Search for the cell housing the specified text and yield its [X, Y] center coordinate. 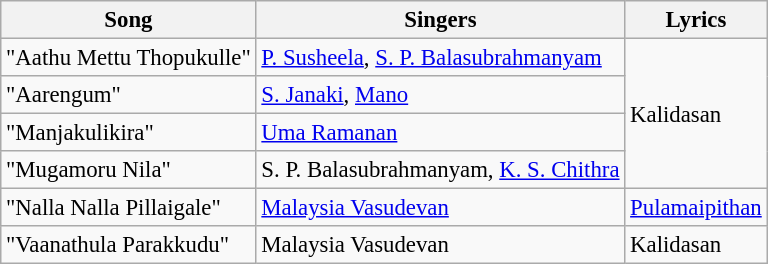
P. Susheela, S. P. Balasubrahmanyam [440, 58]
"Vaanathula Parakkudu" [128, 245]
Lyrics [696, 20]
S. P. Balasubrahmanyam, K. S. Chithra [440, 170]
"Aathu Mettu Thopukulle" [128, 58]
Uma Ramanan [440, 133]
"Aarengum" [128, 95]
"Nalla Nalla Pillaigale" [128, 208]
"Manjakulikira" [128, 133]
S. Janaki, Mano [440, 95]
Pulamaipithan [696, 208]
"Mugamoru Nila" [128, 170]
Song [128, 20]
Singers [440, 20]
